Scan for the cell matching the given text and deliver its (X, Y) coordinate at center. 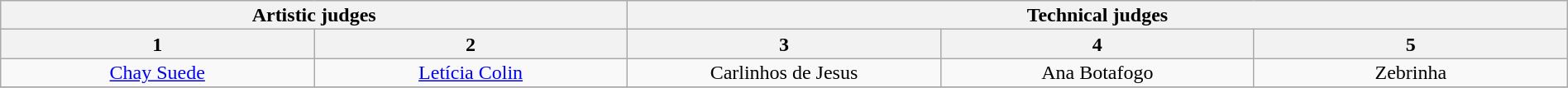
4 (1097, 44)
5 (1411, 44)
2 (471, 44)
1 (157, 44)
Letícia Colin (471, 72)
Chay Suede (157, 72)
Ana Botafogo (1097, 72)
Artistic judges (314, 15)
3 (784, 44)
Carlinhos de Jesus (784, 72)
Technical judges (1098, 15)
Zebrinha (1411, 72)
